Scan for the cell matching the given text and deliver its [x, y] coordinate at center. 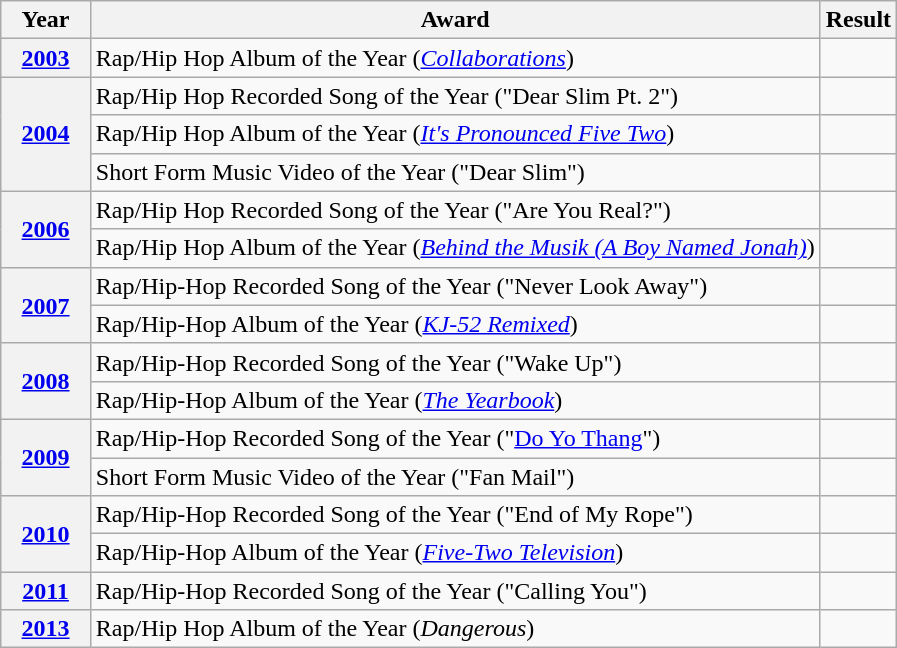
Rap/Hip-Hop Album of the Year (KJ-52 Remixed) [455, 324]
Rap/Hip Hop Recorded Song of the Year ("Are You Real?") [455, 210]
Rap/Hip Hop Recorded Song of the Year ("Dear Slim Pt. 2") [455, 96]
Rap/Hip-Hop Recorded Song of the Year ("Do Yo Thang") [455, 438]
Rap/Hip Hop Album of the Year (It's Pronounced Five Two) [455, 134]
Year [46, 20]
2009 [46, 457]
Rap/Hip Hop Album of the Year (Behind the Musik (A Boy Named Jonah)) [455, 248]
Rap/Hip Hop Album of the Year (Collaborations) [455, 58]
Short Form Music Video of the Year ("Fan Mail") [455, 477]
Award [455, 20]
Rap/Hip Hop Album of the Year (Dangerous) [455, 629]
Rap/Hip-Hop Recorded Song of the Year ("Never Look Away") [455, 286]
2010 [46, 534]
2003 [46, 58]
2006 [46, 229]
2004 [46, 134]
Rap/Hip-Hop Album of the Year (The Yearbook) [455, 400]
Short Form Music Video of the Year ("Dear Slim") [455, 172]
2011 [46, 591]
2007 [46, 305]
Rap/Hip-Hop Recorded Song of the Year ("Calling You") [455, 591]
2013 [46, 629]
Rap/Hip-Hop Recorded Song of the Year ("Wake Up") [455, 362]
Rap/Hip-Hop Recorded Song of the Year ("End of My Rope") [455, 515]
Result [858, 20]
2008 [46, 381]
Rap/Hip-Hop Album of the Year (Five-Two Television) [455, 553]
